Output the (X, Y) coordinate of the center of the cell containing the given text.  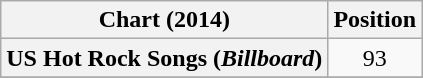
Position (375, 20)
93 (375, 58)
US Hot Rock Songs (Billboard) (164, 58)
Chart (2014) (164, 20)
